From the cell containing the given text, extract its center point as [X, Y] coordinate. 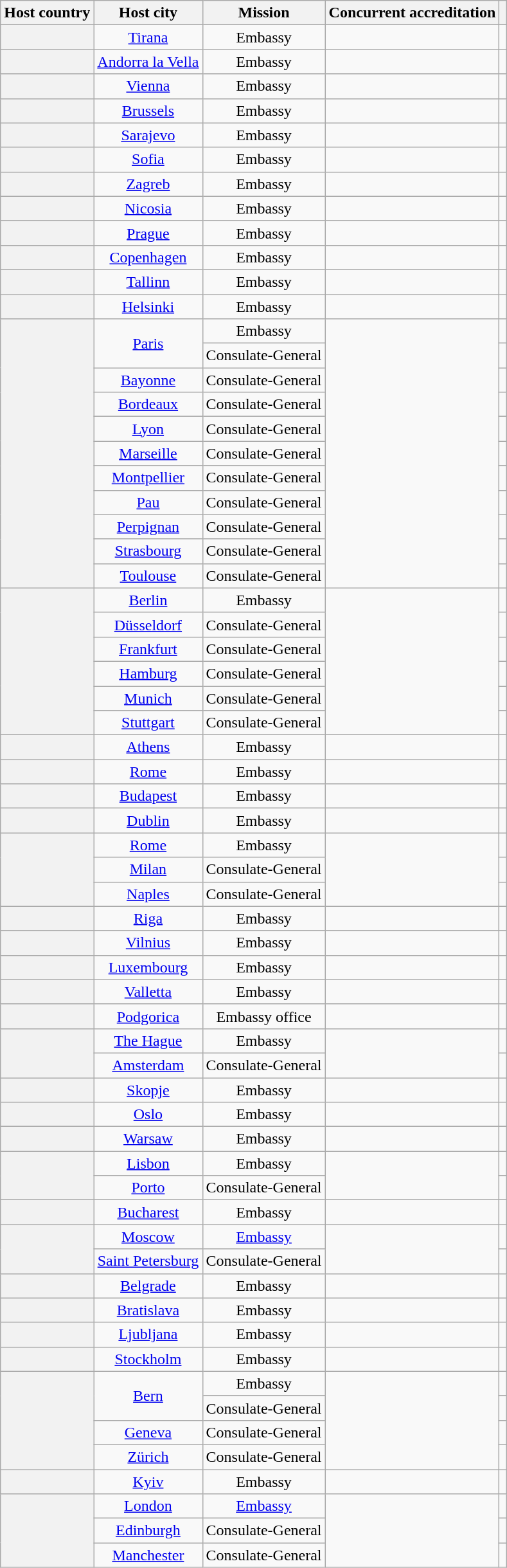
The Hague [148, 1041]
Riga [148, 918]
Bucharest [148, 1212]
Valletta [148, 992]
Stockholm [148, 1359]
Copenhagen [148, 257]
Embassy office [263, 1016]
Moscow [148, 1237]
Munich [148, 698]
Sofia [148, 160]
Oslo [148, 1115]
Athens [148, 747]
Tallinn [148, 282]
Pau [148, 502]
Mission [263, 13]
Hamburg [148, 673]
Bern [148, 1396]
Tirana [148, 37]
Naples [148, 894]
Andorra la Vella [148, 62]
Kyiv [148, 1481]
Belgrade [148, 1286]
Sarajevo [148, 135]
Podgorica [148, 1016]
Luxembourg [148, 967]
Paris [148, 343]
Prague [148, 233]
Host country [48, 13]
Host city [148, 13]
Düsseldorf [148, 624]
Porto [148, 1188]
Saint Petersburg [148, 1261]
Marseille [148, 453]
Frankfurt [148, 649]
Zagreb [148, 184]
Concurrent accreditation [413, 13]
Amsterdam [148, 1065]
Dublin [148, 821]
Strasbourg [148, 551]
Bratislava [148, 1310]
Bordeaux [148, 405]
Skopje [148, 1090]
Toulouse [148, 576]
Manchester [148, 1555]
Lisbon [148, 1163]
Budapest [148, 796]
Geneva [148, 1432]
Lyon [148, 429]
Brussels [148, 111]
Helsinki [148, 307]
Montpellier [148, 478]
Vienna [148, 86]
Bayonne [148, 380]
Ljubljana [148, 1335]
Nicosia [148, 208]
Stuttgart [148, 723]
Zürich [148, 1457]
Perpignan [148, 527]
Edinburgh [148, 1531]
Vilnius [148, 943]
London [148, 1506]
Warsaw [148, 1139]
Berlin [148, 600]
Milan [148, 870]
